Identify which cell holds the provided text, then report its [x, y] central coordinate. 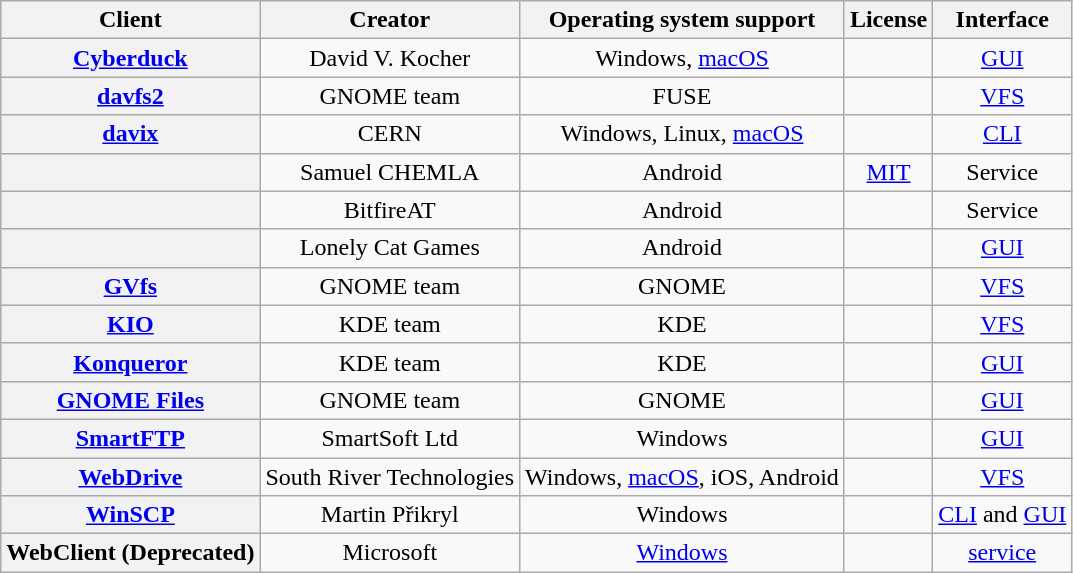
KIO [130, 324]
Lonely Cat Games [390, 248]
Windows, macOS, iOS, Android [682, 477]
WebDrive [130, 477]
service [1002, 553]
CLI and GUI [1002, 515]
WinSCP [130, 515]
David V. Kocher [390, 58]
Interface [1002, 20]
CERN [390, 134]
South River Technologies [390, 477]
WebClient (Deprecated) [130, 553]
Cyberduck [130, 58]
Martin Přikryl [390, 515]
SmartFTP [130, 438]
FUSE [682, 96]
BitfireAT [390, 210]
GVfs [130, 286]
Operating system support [682, 20]
davfs2 [130, 96]
Creator [390, 20]
Konqueror [130, 362]
License [888, 20]
GNOME Files [130, 400]
Samuel CHEMLA [390, 172]
Windows, macOS [682, 58]
Client [130, 20]
CLI [1002, 134]
SmartSoft Ltd [390, 438]
davix [130, 134]
Windows, Linux, macOS [682, 134]
Microsoft [390, 553]
MIT [888, 172]
